Return the (x, y) coordinate for the center point of the cell that contains the specified text.  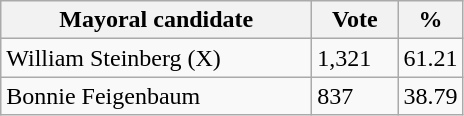
Mayoral candidate (156, 20)
837 (355, 96)
1,321 (355, 58)
61.21 (430, 58)
William Steinberg (X) (156, 58)
Vote (355, 20)
38.79 (430, 96)
Bonnie Feigenbaum (156, 96)
% (430, 20)
